Identify which cell holds the provided text, then report its [X, Y] central coordinate. 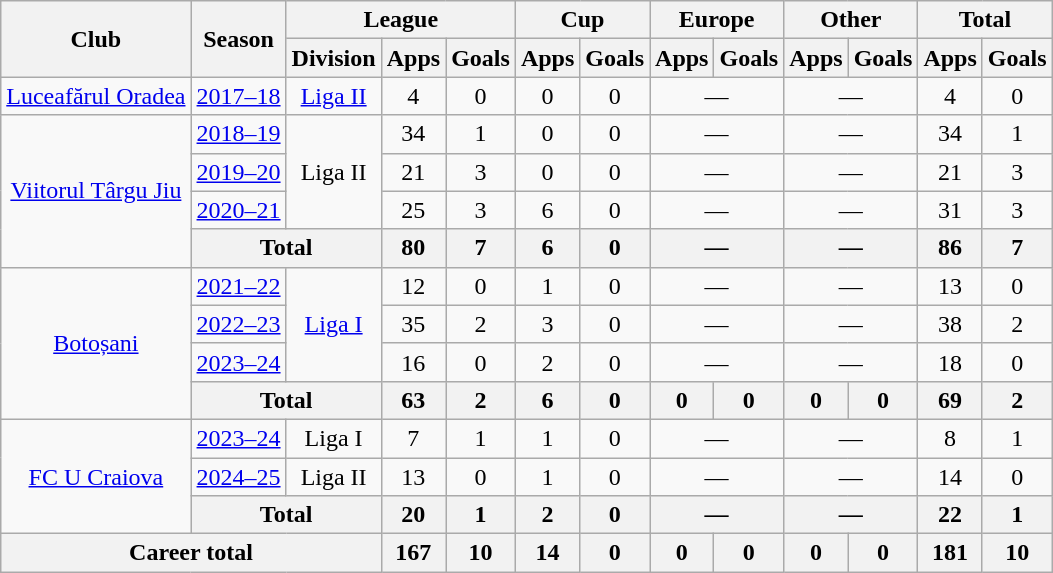
2020–21 [238, 210]
38 [950, 324]
63 [413, 400]
Botoșani [96, 343]
Viitorul Târgu Jiu [96, 191]
Cup [582, 20]
35 [413, 324]
31 [950, 210]
Luceafărul Oradea [96, 96]
8 [950, 438]
2019–20 [238, 172]
Club [96, 39]
69 [950, 400]
2018–19 [238, 134]
Career total [191, 553]
2024–25 [238, 477]
Division [334, 58]
Season [238, 39]
20 [413, 515]
16 [413, 362]
League [400, 20]
86 [950, 248]
2021–22 [238, 286]
167 [413, 553]
22 [950, 515]
Other [851, 20]
181 [950, 553]
2022–23 [238, 324]
18 [950, 362]
25 [413, 210]
80 [413, 248]
12 [413, 286]
FC U Craiova [96, 476]
Europe [717, 20]
2017–18 [238, 96]
